Provide the [X, Y] coordinate of the cell's center where the given text is located.  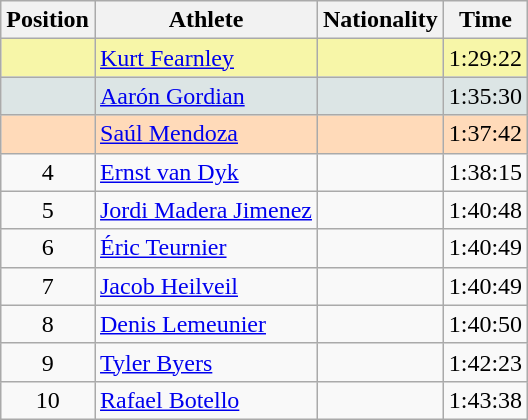
8 [48, 324]
1:38:15 [485, 172]
Kurt Fearnley [206, 58]
5 [48, 210]
1:40:48 [485, 210]
9 [48, 362]
Time [485, 20]
Ernst van Dyk [206, 172]
10 [48, 400]
Nationality [380, 20]
Rafael Botello [206, 400]
4 [48, 172]
Aarón Gordian [206, 96]
1:37:42 [485, 134]
1:40:50 [485, 324]
Saúl Mendoza [206, 134]
Éric Teurnier [206, 248]
1:35:30 [485, 96]
Jacob Heilveil [206, 286]
Jordi Madera Jimenez [206, 210]
Denis Lemeunier [206, 324]
1:43:38 [485, 400]
Athlete [206, 20]
Tyler Byers [206, 362]
7 [48, 286]
1:29:22 [485, 58]
6 [48, 248]
Position [48, 20]
1:42:23 [485, 362]
